Capture the cell that displays the provided text and extract its (X, Y) central coordinate. 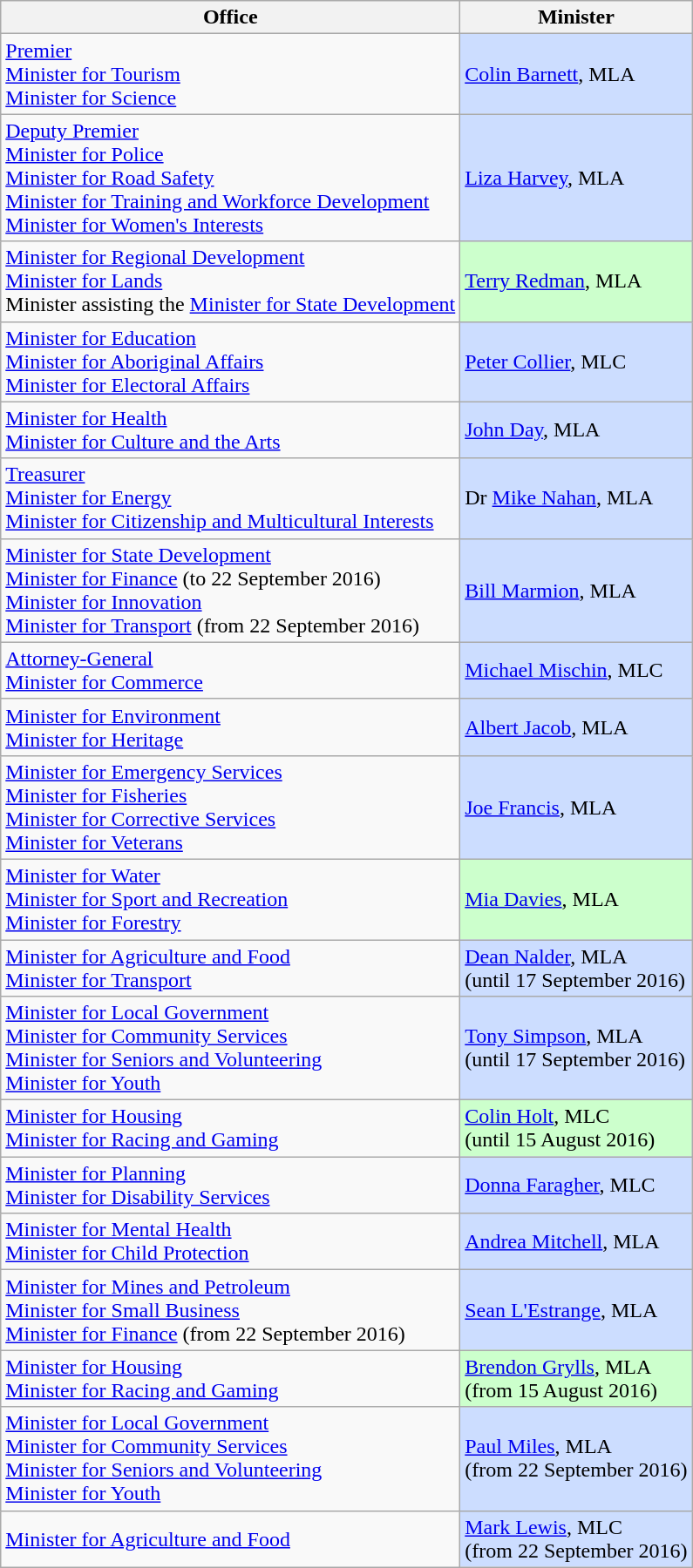
Minister for Agriculture and FoodMinister for Transport (230, 967)
Dean Nalder, MLA (until 17 September 2016) (576, 967)
Brendon Grylls, MLA (from 15 August 2016) (576, 1378)
Joe Francis, MLA (576, 807)
Minister for WaterMinister for Sport and RecreationMinister for Forestry (230, 899)
Minister for Regional DevelopmentMinister for LandsMinister assisting the Minister for State Development (230, 281)
Minister for Emergency ServicesMinister for FisheriesMinister for Corrective ServicesMinister for Veterans (230, 807)
Colin Holt, MLC (until 15 August 2016) (576, 1129)
Mark Lewis, MLC(from 22 September 2016) (576, 1538)
Dr Mike Nahan, MLA (576, 498)
Mia Davies, MLA (576, 899)
Minister for EnvironmentMinister for Heritage (230, 727)
Minister (576, 17)
Minister for EducationMinister for Aboriginal AffairsMinister for Electoral Affairs (230, 362)
Andrea Mitchell, MLA (576, 1242)
Tony Simpson, MLA (until 17 September 2016) (576, 1049)
Sean L'Estrange, MLA (576, 1310)
Attorney-GeneralMinister for Commerce (230, 671)
Terry Redman, MLA (576, 281)
Minister for State DevelopmentMinister for Finance (to 22 September 2016)Minister for InnovationMinister for Transport (from 22 September 2016) (230, 591)
Bill Marmion, MLA (576, 591)
Minister for Mines and PetroleumMinister for Small BusinessMinister for Finance (from 22 September 2016) (230, 1310)
Albert Jacob, MLA (576, 727)
Minister for Mental HealthMinister for Child Protection (230, 1242)
Peter Collier, MLC (576, 362)
Liza Harvey, MLA (576, 178)
Michael Mischin, MLC (576, 671)
Deputy PremierMinister for PoliceMinister for Road SafetyMinister for Training and Workforce DevelopmentMinister for Women's Interests (230, 178)
Donna Faragher, MLC (576, 1185)
Minister for HealthMinister for Culture and the Arts (230, 430)
Colin Barnett, MLA (576, 74)
John Day, MLA (576, 430)
Minister for Agriculture and Food (230, 1538)
Paul Miles, MLA(from 22 September 2016) (576, 1458)
Minister for PlanningMinister for Disability Services (230, 1185)
PremierMinister for TourismMinister for Science (230, 74)
Office (230, 17)
TreasurerMinister for EnergyMinister for Citizenship and Multicultural Interests (230, 498)
